Find where the given text appears and provide that cell's center as [x, y] coordinate. 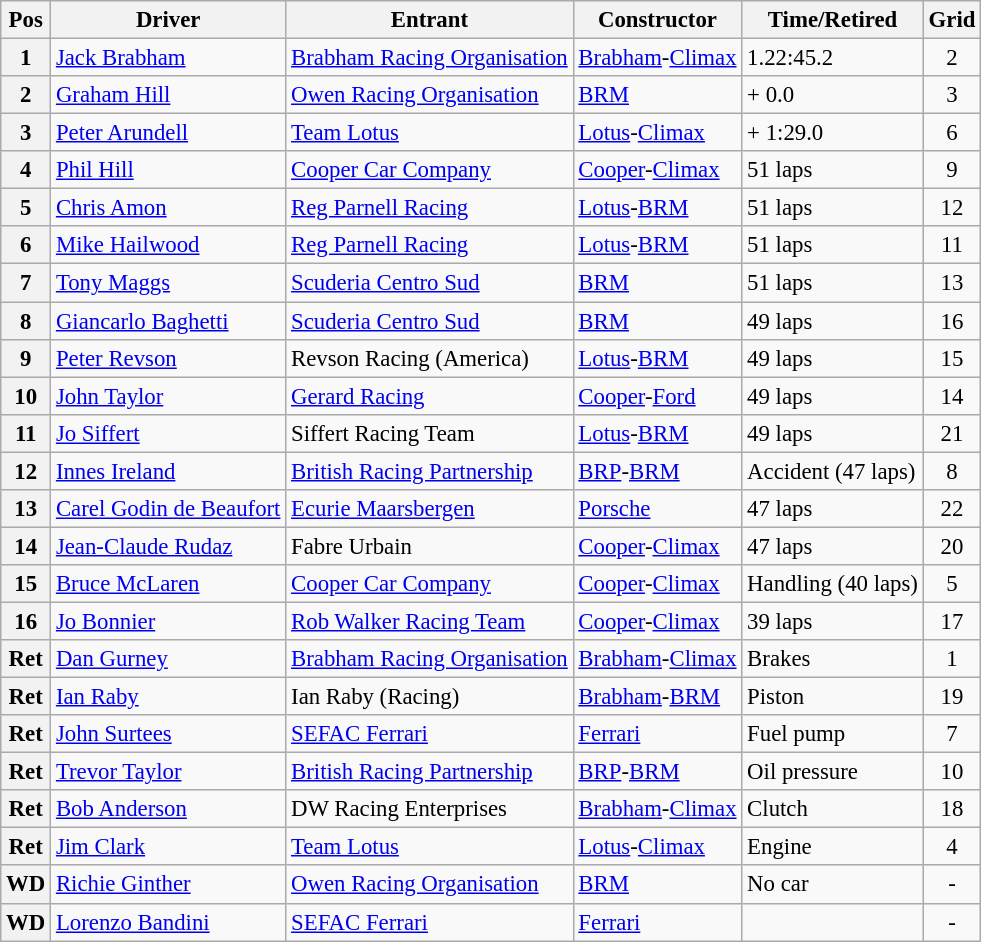
Dan Gurney [168, 659]
+ 1:29.0 [832, 133]
39 laps [832, 621]
No car [832, 885]
Bruce McLaren [168, 584]
Jean-Claude Rudaz [168, 546]
Pos [26, 20]
Jo Bonnier [168, 621]
DW Racing Enterprises [430, 809]
Siffert Racing Team [430, 433]
Chris Amon [168, 208]
Richie Ginther [168, 885]
Oil pressure [832, 772]
Jack Brabham [168, 58]
Jo Siffert [168, 433]
Brabham-BRM [658, 697]
18 [952, 809]
Rob Walker Racing Team [430, 621]
Porsche [658, 509]
Ian Raby (Racing) [430, 697]
Time/Retired [832, 20]
Ecurie Maarsbergen [430, 509]
Fabre Urbain [430, 546]
19 [952, 697]
Peter Revson [168, 358]
Cooper-Ford [658, 396]
+ 0.0 [832, 95]
Gerard Racing [430, 396]
Grid [952, 20]
17 [952, 621]
Piston [832, 697]
Bob Anderson [168, 809]
Clutch [832, 809]
20 [952, 546]
John Taylor [168, 396]
Tony Maggs [168, 283]
Constructor [658, 20]
Mike Hailwood [168, 245]
Peter Arundell [168, 133]
Carel Godin de Beaufort [168, 509]
Fuel pump [832, 734]
1.22:45.2 [832, 58]
22 [952, 509]
Lorenzo Bandini [168, 922]
Graham Hill [168, 95]
Trevor Taylor [168, 772]
Engine [832, 847]
Entrant [430, 20]
Driver [168, 20]
Innes Ireland [168, 471]
Revson Racing (America) [430, 358]
Jim Clark [168, 847]
Phil Hill [168, 170]
Giancarlo Baghetti [168, 321]
Ian Raby [168, 697]
Accident (47 laps) [832, 471]
Brakes [832, 659]
21 [952, 433]
John Surtees [168, 734]
Handling (40 laps) [832, 584]
